Identify which cell holds the provided text, then report its [X, Y] central coordinate. 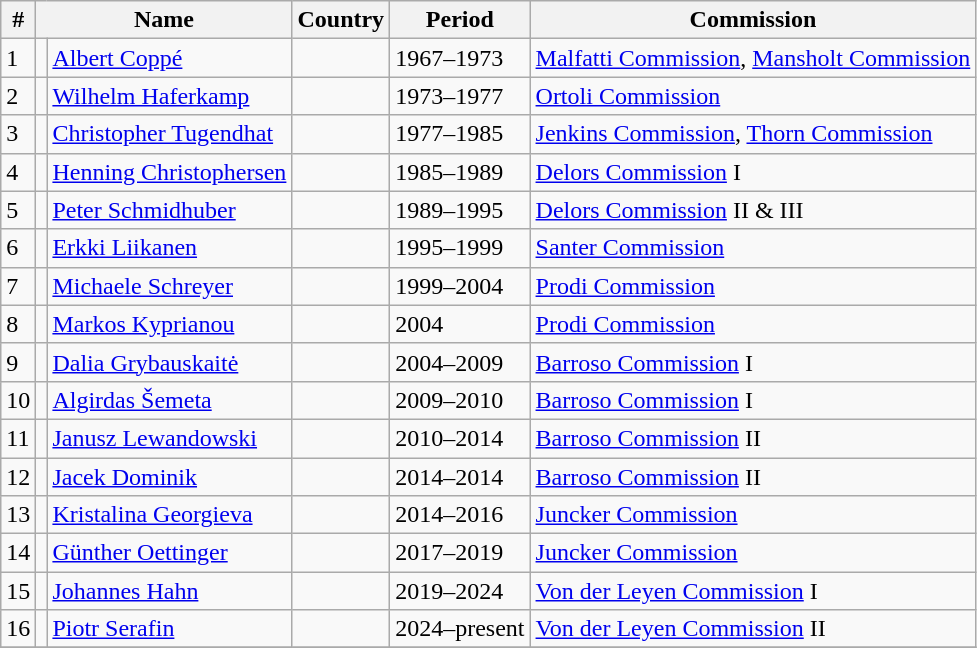
1 [18, 58]
Dalia Grybauskaitė [170, 362]
Albert Coppé [170, 58]
9 [18, 362]
1989–1995 [460, 210]
1995–1999 [460, 248]
Delors Commission I [753, 172]
Country [341, 20]
Jenkins Commission, Thorn Commission [753, 134]
2004–2009 [460, 362]
2009–2010 [460, 400]
Ortoli Commission [753, 96]
12 [18, 477]
2010–2014 [460, 438]
Janusz Lewandowski [170, 438]
2004 [460, 324]
7 [18, 286]
11 [18, 438]
Von der Leyen Commission II [753, 629]
2024–present [460, 629]
Christopher Tugendhat [170, 134]
2019–2024 [460, 591]
Commission [753, 20]
Santer Commission [753, 248]
Von der Leyen Commission I [753, 591]
1985–1989 [460, 172]
Markos Kyprianou [170, 324]
14 [18, 553]
16 [18, 629]
1973–1977 [460, 96]
Johannes Hahn [170, 591]
Name [164, 20]
Peter Schmidhuber [170, 210]
Period [460, 20]
Michaele Schreyer [170, 286]
5 [18, 210]
# [18, 20]
Wilhelm Haferkamp [170, 96]
Delors Commission II & III [753, 210]
Günther Oettinger [170, 553]
Erkki Liikanen [170, 248]
Jacek Dominik [170, 477]
Kristalina Georgieva [170, 515]
2014–2014 [460, 477]
2017–2019 [460, 553]
6 [18, 248]
1977–1985 [460, 134]
4 [18, 172]
15 [18, 591]
Malfatti Commission, Mansholt Commission [753, 58]
3 [18, 134]
10 [18, 400]
2 [18, 96]
1999–2004 [460, 286]
Henning Christophersen [170, 172]
Algirdas Šemeta [170, 400]
2014–2016 [460, 515]
1967–1973 [460, 58]
8 [18, 324]
Piotr Serafin [170, 629]
13 [18, 515]
